Detect which cell encompasses the target text, then output its (x, y) center coordinate. 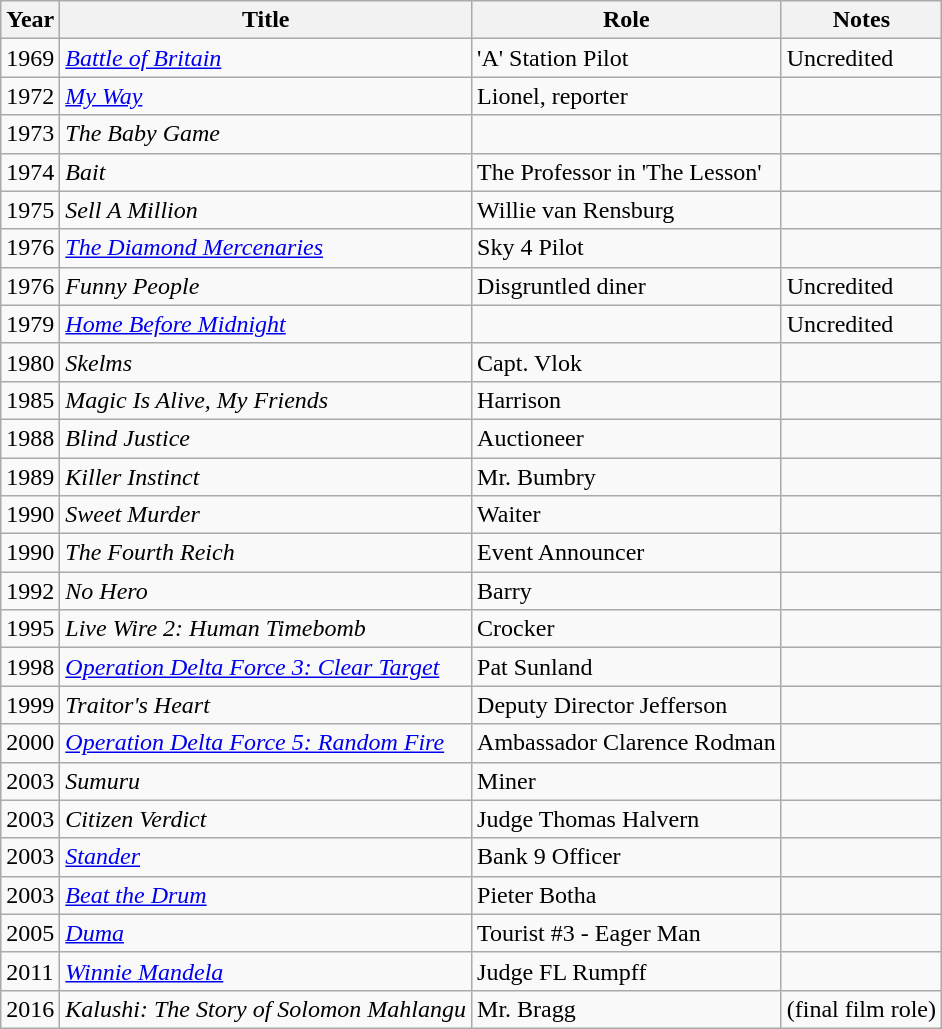
The Professor in 'The Lesson' (627, 172)
Bait (266, 172)
Auctioneer (627, 438)
Home Before Midnight (266, 324)
1974 (30, 172)
1999 (30, 705)
Magic Is Alive, My Friends (266, 400)
Lionel, reporter (627, 96)
Year (30, 20)
Sell A Million (266, 210)
Event Announcer (627, 553)
The Baby Game (266, 134)
2011 (30, 971)
Bank 9 Officer (627, 857)
1989 (30, 477)
1995 (30, 629)
1975 (30, 210)
Role (627, 20)
No Hero (266, 591)
Citizen Verdict (266, 819)
Notes (861, 20)
Operation Delta Force 3: Clear Target (266, 667)
2016 (30, 1009)
Waiter (627, 515)
Title (266, 20)
Kalushi: The Story of Solomon Mahlangu (266, 1009)
1973 (30, 134)
'A' Station Pilot (627, 58)
Tourist #3 - Eager Man (627, 933)
Stander (266, 857)
Battle of Britain (266, 58)
Skelms (266, 362)
The Fourth Reich (266, 553)
Operation Delta Force 5: Random Fire (266, 743)
Judge FL Rumpff (627, 971)
Mr. Bragg (627, 1009)
1998 (30, 667)
My Way (266, 96)
1988 (30, 438)
Judge Thomas Halvern (627, 819)
Willie van Rensburg (627, 210)
(final film role) (861, 1009)
Beat the Drum (266, 895)
Barry (627, 591)
Live Wire 2: Human Timebomb (266, 629)
Pat Sunland (627, 667)
Ambassador Clarence Rodman (627, 743)
Sky 4 Pilot (627, 248)
Blind Justice (266, 438)
Crocker (627, 629)
Killer Instinct (266, 477)
Duma (266, 933)
1992 (30, 591)
Capt. Vlok (627, 362)
Winnie Mandela (266, 971)
1979 (30, 324)
1969 (30, 58)
Sumuru (266, 781)
The Diamond Mercenaries (266, 248)
Harrison (627, 400)
Traitor's Heart (266, 705)
Deputy Director Jefferson (627, 705)
Mr. Bumbry (627, 477)
2000 (30, 743)
Pieter Botha (627, 895)
Funny People (266, 286)
2005 (30, 933)
Disgruntled diner (627, 286)
Sweet Murder (266, 515)
Miner (627, 781)
1985 (30, 400)
1972 (30, 96)
1980 (30, 362)
